Return the [x, y] coordinate for the center point of the cell that contains the specified text.  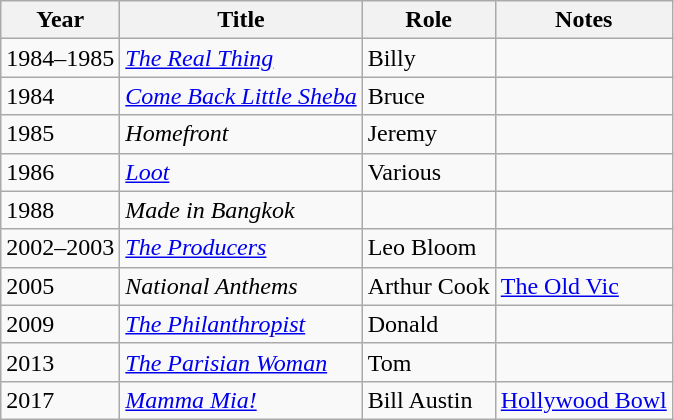
Arthur Cook [428, 286]
Various [428, 172]
Loot [241, 172]
The Parisian Woman [241, 362]
Billy [428, 58]
Notes [584, 20]
Year [60, 20]
Role [428, 20]
2005 [60, 286]
1988 [60, 210]
2017 [60, 400]
1985 [60, 134]
Jeremy [428, 134]
Title [241, 20]
1984 [60, 96]
1984–1985 [60, 58]
Leo Bloom [428, 248]
2002–2003 [60, 248]
2009 [60, 324]
The Real Thing [241, 58]
2013 [60, 362]
The Old Vic [584, 286]
Made in Bangkok [241, 210]
The Philanthropist [241, 324]
Come Back Little Sheba [241, 96]
National Anthems [241, 286]
Bill Austin [428, 400]
Donald [428, 324]
Hollywood Bowl [584, 400]
Homefront [241, 134]
Tom [428, 362]
1986 [60, 172]
Mamma Mia! [241, 400]
Bruce [428, 96]
The Producers [241, 248]
